Locate the cell with the specified text and output its (X, Y) center coordinate. 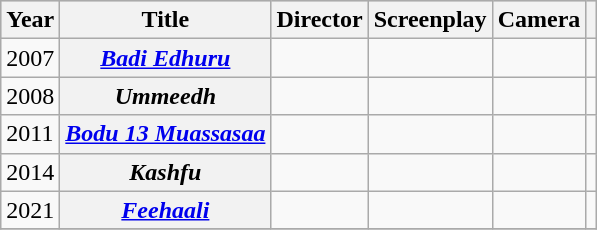
Screenplay (430, 20)
2011 (30, 134)
2008 (30, 96)
Feehaali (166, 210)
Bodu 13 Muassasaa (166, 134)
Badi Edhuru (166, 58)
Ummeedh (166, 96)
2014 (30, 172)
2021 (30, 210)
Camera (539, 20)
Kashfu (166, 172)
2007 (30, 58)
Year (30, 20)
Title (166, 20)
Director (320, 20)
